For the text-containing cell, return its midpoint in (X, Y) coordinate format. 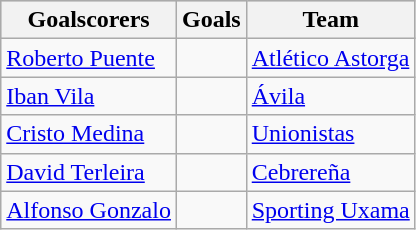
Goals (211, 20)
Sporting Uxama (330, 210)
Alfonso Gonzalo (89, 210)
Cristo Medina (89, 134)
Team (330, 20)
Cebrereña (330, 172)
Iban Vila (89, 96)
Roberto Puente (89, 58)
Atlético Astorga (330, 58)
Ávila (330, 96)
Unionistas (330, 134)
David Terleira (89, 172)
Goalscorers (89, 20)
